Extract the [x, y] coordinate from the center of the cell holding the provided text.  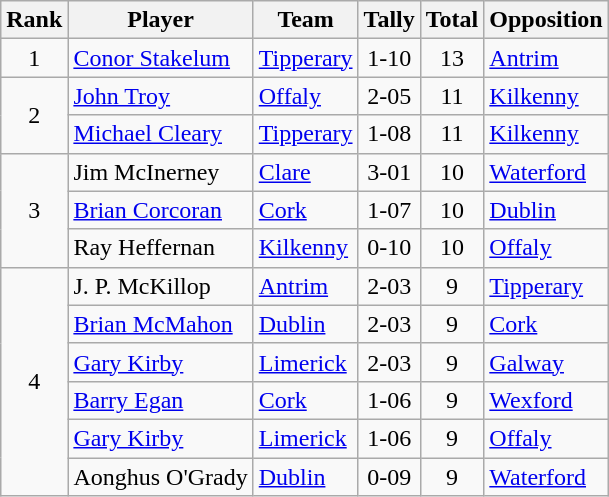
1-07 [389, 210]
Opposition [546, 20]
Galway [546, 362]
Player [160, 20]
Rank [34, 20]
Aonghus O'Grady [160, 477]
J. P. McKillop [160, 286]
Clare [306, 172]
1 [34, 58]
Barry Egan [160, 400]
0-09 [389, 477]
Wexford [546, 400]
John Troy [160, 96]
1-08 [389, 134]
0-10 [389, 248]
13 [452, 58]
2 [34, 115]
Conor Stakelum [160, 58]
Brian McMahon [160, 324]
Total [452, 20]
Jim McInerney [160, 172]
2-05 [389, 96]
4 [34, 381]
Brian Corcoran [160, 210]
3-01 [389, 172]
Ray Heffernan [160, 248]
Michael Cleary [160, 134]
1-10 [389, 58]
3 [34, 210]
Tally [389, 20]
Team [306, 20]
